Return the [x, y] coordinate for the center point of the cell that contains the specified text.  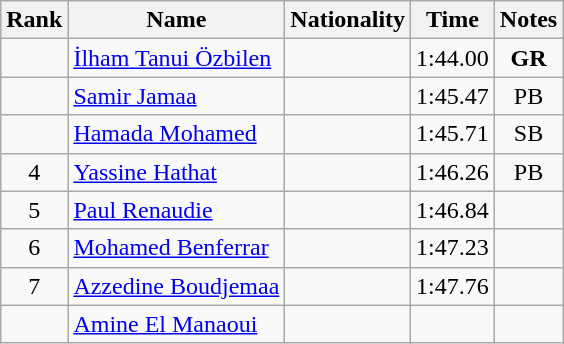
1:45.47 [453, 96]
Yassine Hathat [176, 172]
Amine El Manaoui [176, 324]
5 [34, 210]
1:44.00 [453, 58]
GR [528, 58]
Azzedine Boudjemaa [176, 286]
1:47.23 [453, 248]
İlham Tanui Özbilen [176, 58]
1:46.26 [453, 172]
SB [528, 134]
Samir Jamaa [176, 96]
7 [34, 286]
Hamada Mohamed [176, 134]
4 [34, 172]
Mohamed Benferrar [176, 248]
Nationality [348, 20]
Notes [528, 20]
Time [453, 20]
Name [176, 20]
1:45.71 [453, 134]
Rank [34, 20]
Paul Renaudie [176, 210]
1:47.76 [453, 286]
6 [34, 248]
1:46.84 [453, 210]
